From the cell containing the given text, extract its center point as (x, y) coordinate. 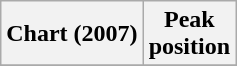
Peak position (189, 34)
Chart (2007) (72, 34)
